Locate the cell with the specified text and output its [X, Y] center coordinate. 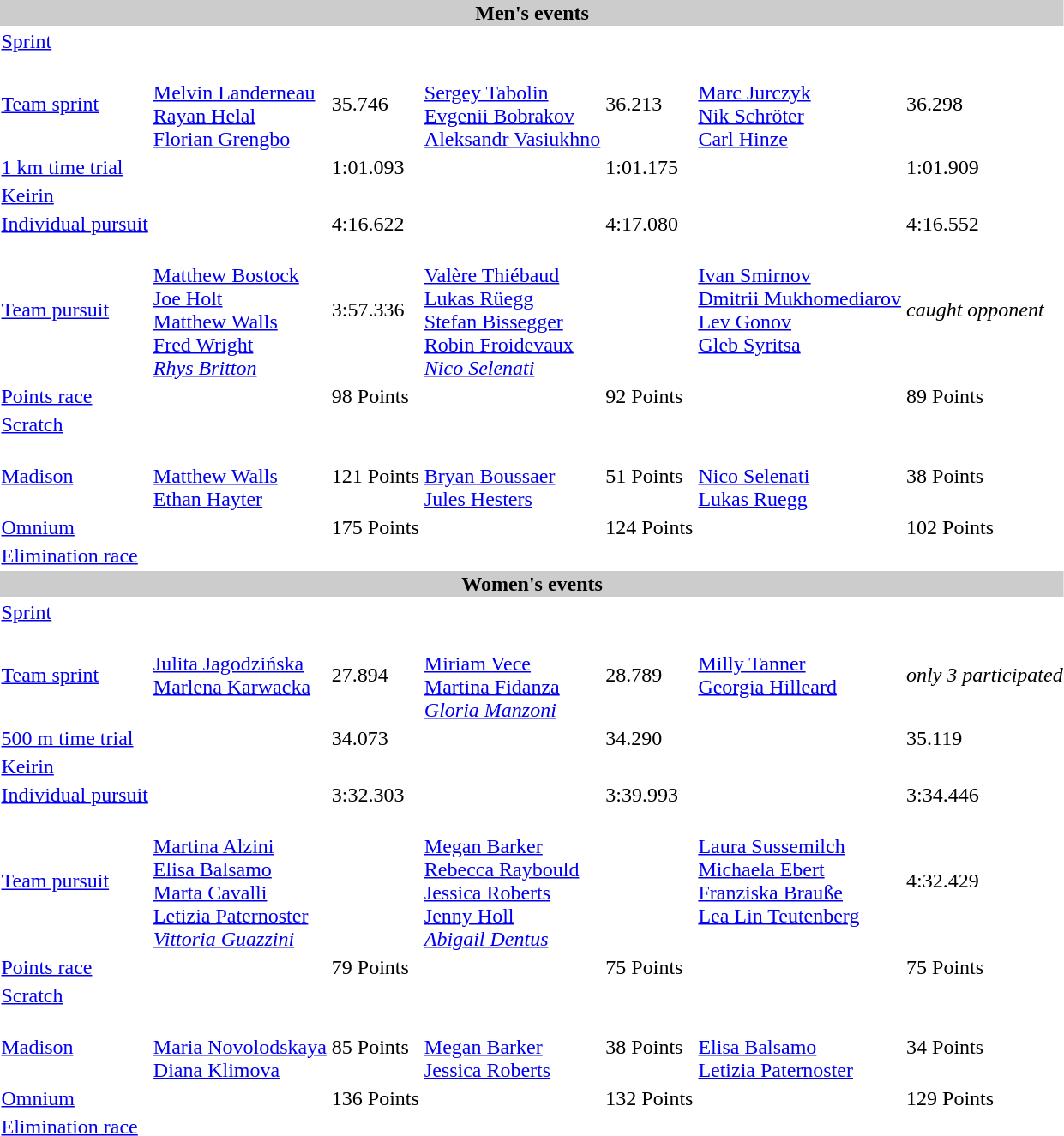
Ivan SmirnovDmitrii MukhomediarovLev GonovGleb Syritsa [800, 310]
79 Points [376, 967]
124 Points [650, 527]
Miriam VeceMartina FidanzaGloria Manzoni [513, 676]
Maria NovolodskayaDiana Klimova [240, 1047]
1 km time trial [75, 167]
98 Points [376, 396]
132 Points [650, 1098]
Nico SelenatiLukas Ruegg [800, 476]
35.746 [376, 105]
92 Points [650, 396]
85 Points [376, 1047]
3:32.303 [376, 795]
27.894 [376, 676]
Melvin LanderneauRayan HelalFlorian Grengbo [240, 105]
3:57.336 [376, 310]
Milly TannerGeorgia Hilleard [800, 676]
Laura SussemilchMichaela EbertFranziska BraußeLea Lin Teutenberg [800, 881]
Megan BarkerJessica Roberts [513, 1047]
Women's events [532, 584]
Martina AlziniElisa BalsamoMarta CavalliLetizia PaternosterVittoria Guazzini [286, 881]
1:01.175 [650, 167]
34.073 [376, 738]
Men's events [532, 13]
28.789 [650, 676]
1:01.093 [376, 167]
51 Points [650, 476]
Elisa BalsamoLetizia Paternoster [800, 1047]
3:39.993 [650, 795]
4:16.622 [376, 224]
Matthew BostockJoe HoltMatthew WallsFred WrightRhys Britton [240, 310]
34.290 [650, 738]
Matthew WallsEthan Hayter [240, 476]
175 Points [376, 527]
Marc JurczykNik SchröterCarl Hinze [800, 105]
500 m time trial [75, 738]
38 Points [650, 1047]
Bryan BoussaerJules Hesters [513, 476]
Sergey TabolinEvgenii BobrakovAleksandr Vasiukhno [513, 105]
36.213 [650, 105]
75 Points [650, 967]
Valère ThiébaudLukas RüeggStefan BisseggerRobin FroidevauxNico Selenati [513, 310]
Elimination race [75, 556]
121 Points [376, 476]
Megan BarkerRebecca RaybouldJessica RobertsJenny HollAbigail Dentus [513, 881]
4:17.080 [650, 224]
136 Points [376, 1098]
Julita JagodzińskaMarlena Karwacka [240, 676]
